Scan for the cell matching the given text and deliver its (x, y) coordinate at center. 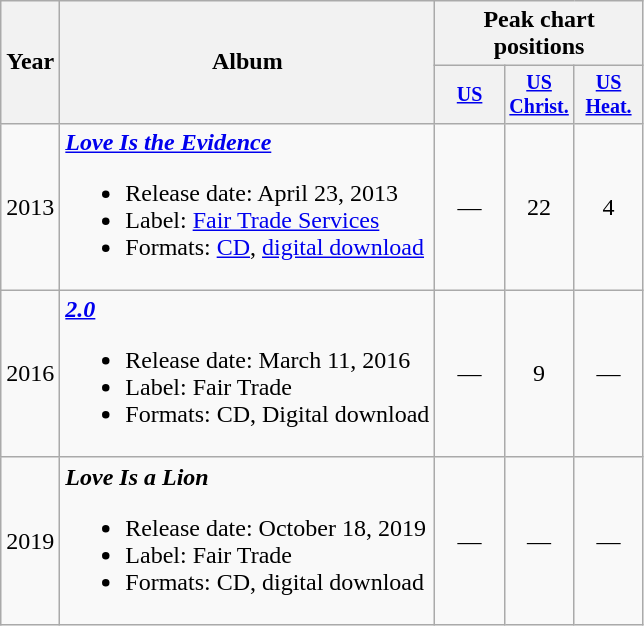
Love Is the EvidenceRelease date: April 23, 2013Label: Fair Trade ServicesFormats: CD, digital download (248, 206)
2016 (30, 374)
22 (538, 206)
9 (538, 374)
2019 (30, 540)
USHeat. (608, 94)
Love Is a LionRelease date: October 18, 2019Label: Fair TradeFormats: CD, digital download (248, 540)
Peak chart positions (539, 34)
4 (608, 206)
2.0Release date: March 11, 2016Label: Fair TradeFormats: CD, Digital download (248, 374)
2013 (30, 206)
Year (30, 62)
USChrist. (538, 94)
Album (248, 62)
US (470, 94)
